For the text-containing cell, return its midpoint in [x, y] coordinate format. 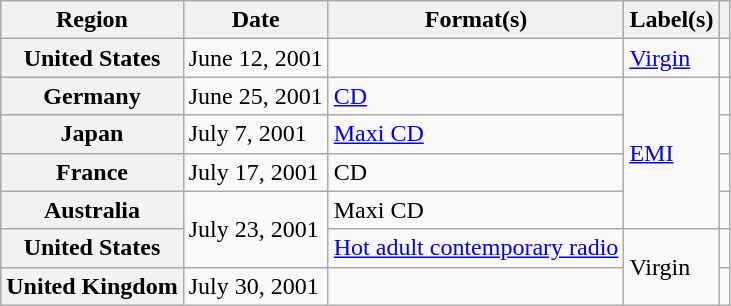
France [92, 172]
EMI [672, 153]
Format(s) [476, 20]
Hot adult contemporary radio [476, 248]
Japan [92, 134]
July 17, 2001 [256, 172]
June 25, 2001 [256, 96]
Germany [92, 96]
Date [256, 20]
July 23, 2001 [256, 229]
July 30, 2001 [256, 286]
United Kingdom [92, 286]
June 12, 2001 [256, 58]
Australia [92, 210]
Region [92, 20]
July 7, 2001 [256, 134]
Label(s) [672, 20]
